Locate the cell with the specified text and output its (x, y) center coordinate. 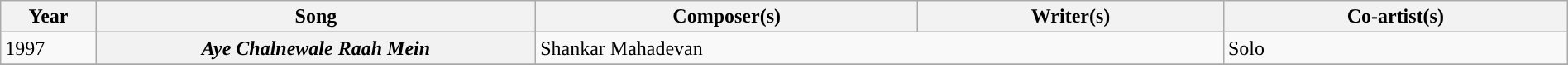
Composer(s) (727, 17)
Shankar Mahadevan (880, 48)
1997 (49, 48)
Solo (1395, 48)
Co-artist(s) (1395, 17)
Aye Chalnewale Raah Mein (316, 48)
Song (316, 17)
Year (49, 17)
Writer(s) (1071, 17)
